Pinpoint the cell where the given text exists, returning its (X, Y) midpoint coordinate. 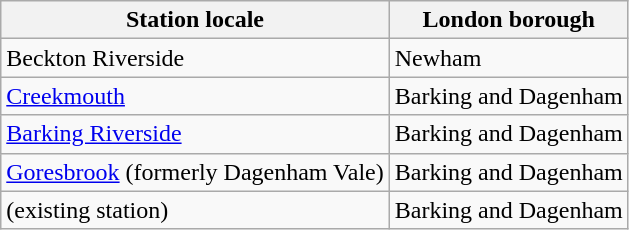
Station locale (195, 20)
Goresbrook (formerly Dagenham Vale) (195, 172)
Beckton Riverside (195, 58)
Barking Riverside (195, 134)
Creekmouth (195, 96)
London borough (508, 20)
(existing station) (195, 210)
Newham (508, 58)
